From the cell containing the given text, extract its center point as [X, Y] coordinate. 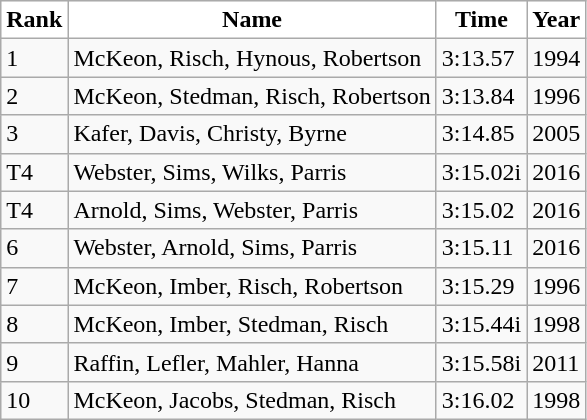
9 [34, 362]
3:16.02 [481, 400]
McKeon, Risch, Hynous, Robertson [252, 58]
3:15.11 [481, 248]
Kafer, Davis, Christy, Byrne [252, 134]
Time [481, 20]
3:15.58i [481, 362]
1 [34, 58]
2005 [556, 134]
6 [34, 248]
3:15.44i [481, 324]
McKeon, Jacobs, Stedman, Risch [252, 400]
Raffin, Lefler, Mahler, Hanna [252, 362]
Webster, Arnold, Sims, Parris [252, 248]
3 [34, 134]
2011 [556, 362]
3:15.02i [481, 172]
Rank [34, 20]
McKeon, Imber, Risch, Robertson [252, 286]
10 [34, 400]
Webster, Sims, Wilks, Parris [252, 172]
3:13.84 [481, 96]
3:14.85 [481, 134]
8 [34, 324]
McKeon, Stedman, Risch, Robertson [252, 96]
McKeon, Imber, Stedman, Risch [252, 324]
Year [556, 20]
7 [34, 286]
3:13.57 [481, 58]
2 [34, 96]
1994 [556, 58]
3:15.02 [481, 210]
Name [252, 20]
3:15.29 [481, 286]
Arnold, Sims, Webster, Parris [252, 210]
